Determine the (x, y) coordinate at the center of the cell enclosing the given text.  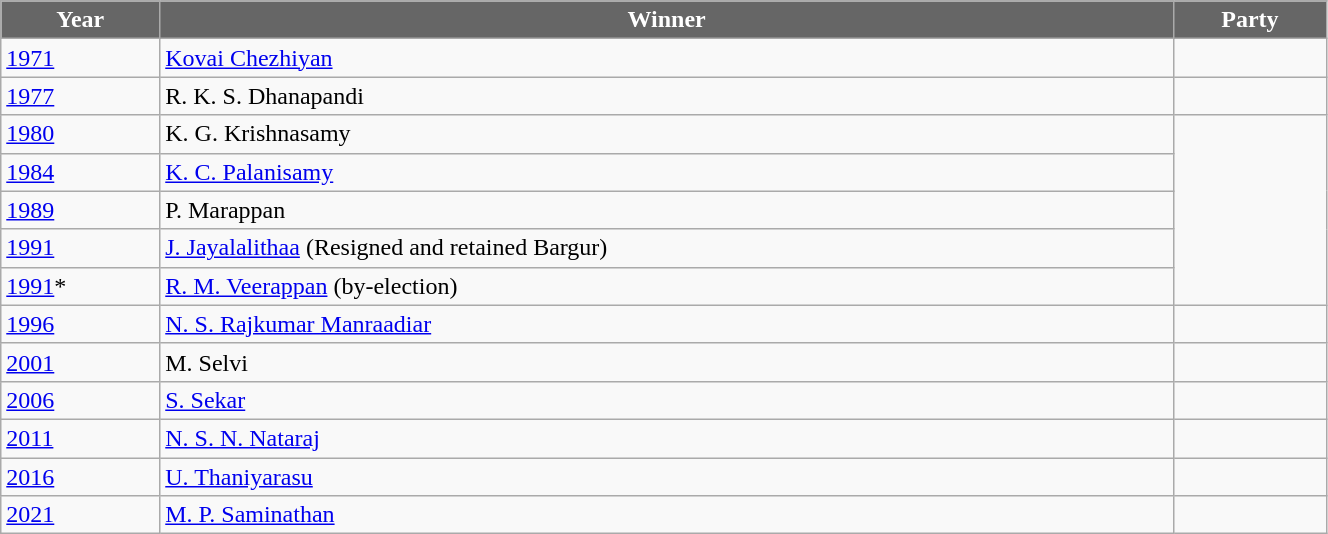
U. Thaniyarasu (667, 477)
2006 (80, 400)
Party (1250, 20)
2016 (80, 477)
N. S. Rajkumar Manraadiar (667, 324)
Year (80, 20)
2001 (80, 362)
J. Jayalalithaa (Resigned and retained Bargur) (667, 248)
N. S. N. Nataraj (667, 438)
2011 (80, 438)
K. G. Krishnasamy (667, 134)
S. Sekar (667, 400)
1996 (80, 324)
M. P. Saminathan (667, 515)
Kovai Chezhiyan (667, 58)
1980 (80, 134)
P. Marappan (667, 210)
M. Selvi (667, 362)
1991 (80, 248)
1971 (80, 58)
2021 (80, 515)
1989 (80, 210)
R. M. Veerappan (by-election) (667, 286)
K. C. Palanisamy (667, 172)
1977 (80, 96)
1984 (80, 172)
Winner (667, 20)
1991* (80, 286)
R. K. S. Dhanapandi (667, 96)
